For the text-containing cell, return its midpoint in [x, y] coordinate format. 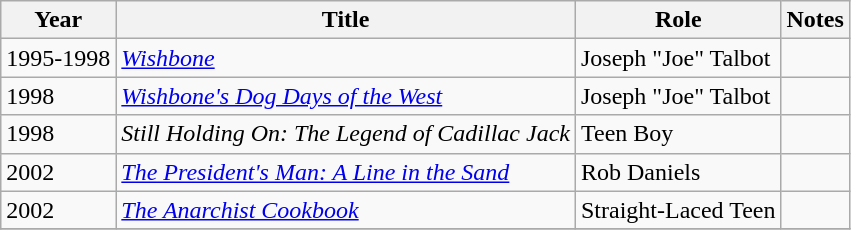
Teen Boy [678, 134]
The Anarchist Cookbook [346, 210]
Title [346, 20]
Wishbone [346, 58]
Straight-Laced Teen [678, 210]
Role [678, 20]
Year [58, 20]
Wishbone's Dog Days of the West [346, 96]
Notes [815, 20]
1995-1998 [58, 58]
The President's Man: A Line in the Sand [346, 172]
Rob Daniels [678, 172]
Still Holding On: The Legend of Cadillac Jack [346, 134]
